Scan for the cell matching the given text and deliver its (X, Y) coordinate at center. 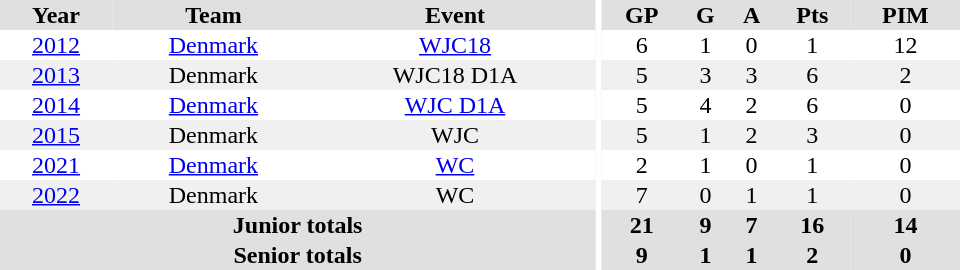
12 (906, 45)
A (752, 15)
GP (642, 15)
WJC (455, 135)
14 (906, 225)
4 (706, 105)
Pts (812, 15)
2014 (56, 105)
Event (455, 15)
2021 (56, 165)
2012 (56, 45)
Senior totals (298, 255)
2015 (56, 135)
2022 (56, 195)
WJC18 (455, 45)
Year (56, 15)
16 (812, 225)
Junior totals (298, 225)
2013 (56, 75)
WJC D1A (455, 105)
Team (214, 15)
WJC18 D1A (455, 75)
21 (642, 225)
G (706, 15)
PIM (906, 15)
